Output the [x, y] coordinate of the center of the cell containing the given text.  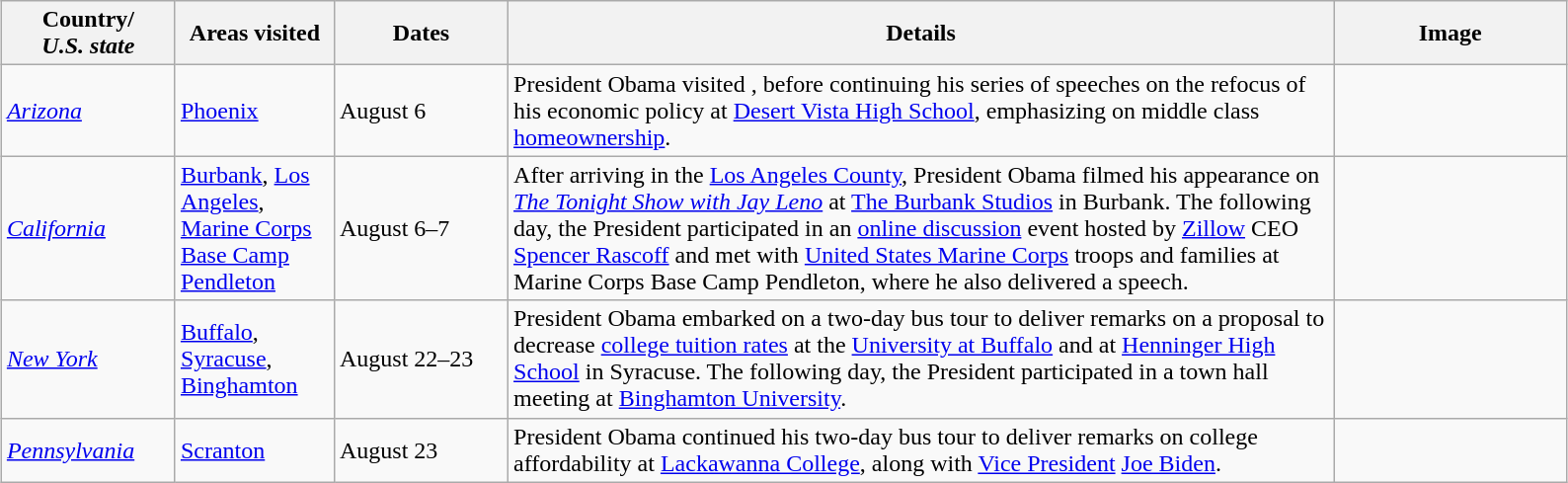
Arizona [88, 111]
Buffalo, Syracuse, Binghamton [255, 360]
Areas visited [255, 34]
Phoenix [255, 111]
Burbank, Los Angeles, Marine Corps Base Camp Pendleton [255, 228]
August 22–23 [421, 360]
August 6 [421, 111]
California [88, 228]
Pennsylvania [88, 450]
August 6–7 [421, 228]
Scranton [255, 450]
Image [1450, 34]
New York [88, 360]
Dates [421, 34]
Details [921, 34]
Country/U.S. state [88, 34]
August 23 [421, 450]
